From the cell containing the given text, extract its center point as (X, Y) coordinate. 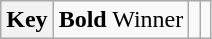
Key (27, 20)
Bold Winner (121, 20)
